Scan for the cell matching the given text and deliver its (X, Y) coordinate at center. 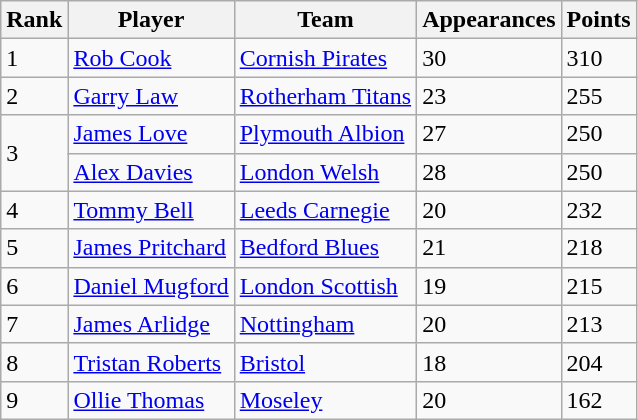
6 (34, 286)
London Welsh (325, 172)
27 (489, 134)
3 (34, 153)
1 (34, 58)
Plymouth Albion (325, 134)
204 (598, 362)
Bedford Blues (325, 248)
213 (598, 324)
Daniel Mugford (151, 286)
4 (34, 210)
James Pritchard (151, 248)
Bristol (325, 362)
Cornish Pirates (325, 58)
232 (598, 210)
21 (489, 248)
Rank (34, 20)
Player (151, 20)
28 (489, 172)
218 (598, 248)
5 (34, 248)
Rob Cook (151, 58)
Nottingham (325, 324)
7 (34, 324)
Rotherham Titans (325, 96)
Garry Law (151, 96)
Tommy Bell (151, 210)
310 (598, 58)
Leeds Carnegie (325, 210)
19 (489, 286)
Moseley (325, 400)
Appearances (489, 20)
James Arlidge (151, 324)
Alex Davies (151, 172)
23 (489, 96)
9 (34, 400)
255 (598, 96)
Tristan Roberts (151, 362)
30 (489, 58)
18 (489, 362)
8 (34, 362)
London Scottish (325, 286)
Points (598, 20)
James Love (151, 134)
Ollie Thomas (151, 400)
215 (598, 286)
Team (325, 20)
162 (598, 400)
2 (34, 96)
